Return (x, y) of the center of cell containing provided text 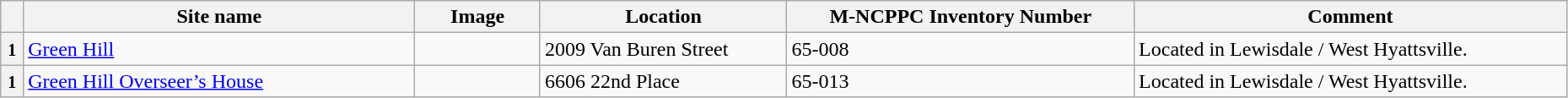
2009 Van Buren Street (663, 49)
Location (663, 17)
Site name (219, 17)
Green Hill (219, 49)
Image (477, 17)
65-008 (961, 49)
6606 22nd Place (663, 81)
Green Hill Overseer’s House (219, 81)
M-NCPPC Inventory Number (961, 17)
65-013 (961, 81)
Comment (1351, 17)
